Return [x, y] of the center of cell containing provided text 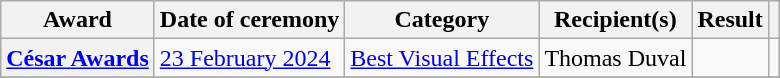
Recipient(s) [616, 20]
César Awards [78, 58]
Date of ceremony [250, 20]
Result [730, 20]
Award [78, 20]
Best Visual Effects [442, 58]
Thomas Duval [616, 58]
23 February 2024 [250, 58]
Category [442, 20]
